From the cell containing the given text, extract its center point as (X, Y) coordinate. 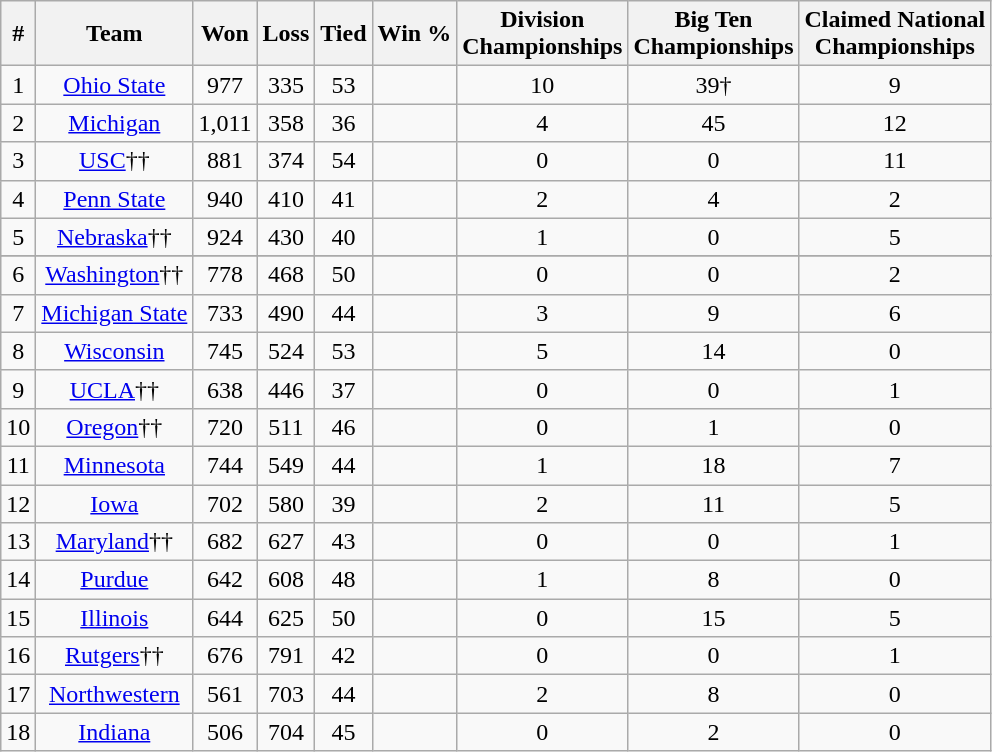
54 (344, 161)
791 (286, 656)
43 (344, 542)
778 (225, 275)
682 (225, 542)
Wisconsin (114, 351)
Loss (286, 34)
703 (286, 694)
642 (225, 580)
1,011 (225, 123)
40 (344, 237)
733 (225, 313)
16 (18, 656)
Minnesota (114, 465)
# (18, 34)
608 (286, 580)
Washington†† (114, 275)
720 (225, 427)
USC†† (114, 161)
DivisionChampionships (542, 34)
Won (225, 34)
881 (225, 161)
39† (714, 85)
744 (225, 465)
627 (286, 542)
48 (344, 580)
524 (286, 351)
Claimed NationalChampionships (895, 34)
Oregon†† (114, 427)
358 (286, 123)
41 (344, 199)
46 (344, 427)
39 (344, 503)
446 (286, 389)
UCLA†† (114, 389)
Maryland†† (114, 542)
924 (225, 237)
Tied (344, 34)
490 (286, 313)
13 (18, 542)
36 (344, 123)
Illinois (114, 618)
374 (286, 161)
Michigan State (114, 313)
506 (225, 732)
977 (225, 85)
625 (286, 618)
638 (225, 389)
335 (286, 85)
Nebraska†† (114, 237)
Purdue (114, 580)
Indiana (114, 732)
940 (225, 199)
580 (286, 503)
511 (286, 427)
745 (225, 351)
Michigan (114, 123)
37 (344, 389)
Team (114, 34)
Northwestern (114, 694)
Win % (414, 34)
Rutgers†† (114, 656)
468 (286, 275)
Iowa (114, 503)
42 (344, 656)
Ohio State (114, 85)
561 (225, 694)
430 (286, 237)
410 (286, 199)
676 (225, 656)
702 (225, 503)
704 (286, 732)
17 (18, 694)
Big TenChampionships (714, 34)
Penn State (114, 199)
644 (225, 618)
549 (286, 465)
